Determine the (x, y) coordinate at the center of the cell enclosing the given text.  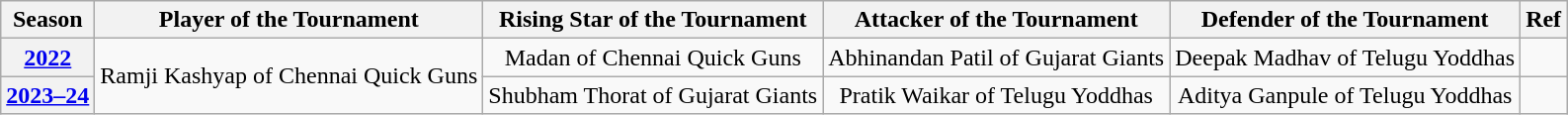
Ref (1543, 20)
Attacker of the Tournament (996, 20)
Season (47, 20)
Ramji Kashyap of Chennai Quick Guns (289, 76)
Defender of the Tournament (1346, 20)
Abhinandan Patil of Gujarat Giants (996, 57)
Rising Star of the Tournament (653, 20)
2022 (47, 57)
Pratik Waikar of Telugu Yoddhas (996, 95)
Player of the Tournament (289, 20)
Madan of Chennai Quick Guns (653, 57)
Deepak Madhav of Telugu Yoddhas (1346, 57)
2023–24 (47, 95)
Aditya Ganpule of Telugu Yoddhas (1346, 95)
Shubham Thorat of Gujarat Giants (653, 95)
